Locate the cell with the specified text and output its (x, y) center coordinate. 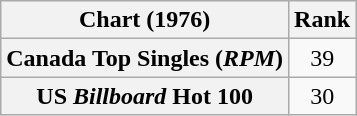
30 (322, 96)
Chart (1976) (145, 20)
Rank (322, 20)
39 (322, 58)
US Billboard Hot 100 (145, 96)
Canada Top Singles (RPM) (145, 58)
